Determine the (X, Y) coordinate at the center of the cell enclosing the given text.  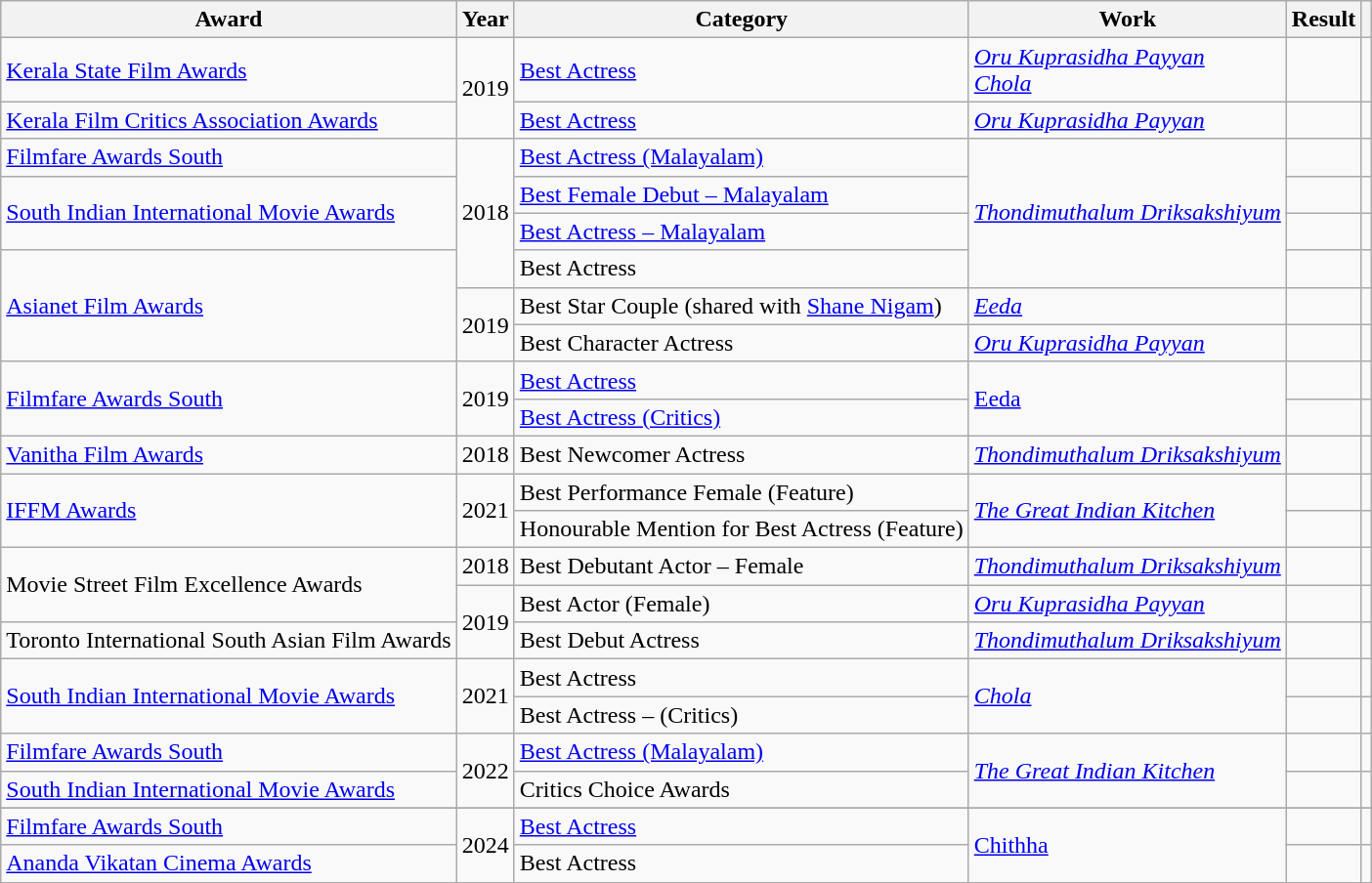
Category (741, 20)
Best Actress – Malayalam (741, 231)
Toronto International South Asian Film Awards (229, 641)
Critics Choice Awards (741, 789)
Kerala State Film Awards (229, 70)
Best Performance Female (Feature) (741, 491)
Best Character Actress (741, 343)
Best Star Couple (shared with Shane Nigam) (741, 306)
Best Debutant Actor – Female (741, 567)
2024 (485, 845)
Vanitha Film Awards (229, 454)
Chithha (1128, 845)
Work (1128, 20)
Best Actress (Critics) (741, 417)
Kerala Film Critics Association Awards (229, 120)
Best Actor (Female) (741, 604)
Oru Kuprasidha PayyanChola (1128, 70)
Award (229, 20)
IFFM Awards (229, 510)
Year (485, 20)
Chola (1128, 696)
Honourable Mention for Best Actress (Feature) (741, 529)
2022 (485, 771)
Best Actress – (Critics) (741, 715)
Result (1323, 20)
Movie Street Film Excellence Awards (229, 585)
Ananda Vikatan Cinema Awards (229, 863)
Asianet Film Awards (229, 306)
Best Female Debut – Malayalam (741, 194)
Best Debut Actress (741, 641)
Best Newcomer Actress (741, 454)
